Return the [x, y] coordinate for the center point of the cell that contains the specified text.  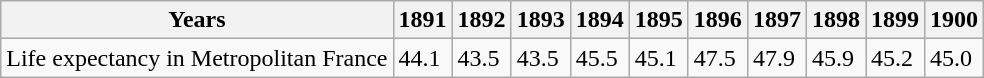
1897 [776, 20]
45.2 [896, 58]
45.9 [836, 58]
1899 [896, 20]
Years [197, 20]
1900 [954, 20]
47.9 [776, 58]
1896 [718, 20]
1892 [482, 20]
45.5 [600, 58]
45.1 [658, 58]
1891 [422, 20]
1894 [600, 20]
Life expectancy in Metropolitan France [197, 58]
44.1 [422, 58]
45.0 [954, 58]
1893 [540, 20]
1898 [836, 20]
1895 [658, 20]
47.5 [718, 58]
